Return the (X, Y) coordinate for the center point of the cell that contains the specified text.  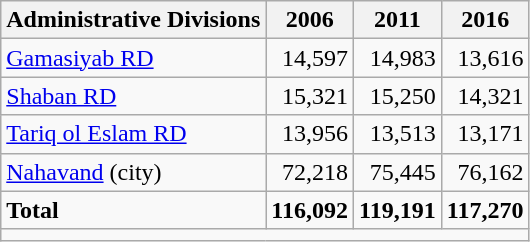
117,270 (485, 210)
13,616 (485, 58)
72,218 (310, 172)
14,321 (485, 96)
Tariq ol Eslam RD (134, 134)
15,321 (310, 96)
119,191 (398, 210)
2011 (398, 20)
14,597 (310, 58)
2006 (310, 20)
Nahavand (city) (134, 172)
76,162 (485, 172)
2016 (485, 20)
75,445 (398, 172)
14,983 (398, 58)
13,513 (398, 134)
116,092 (310, 210)
Administrative Divisions (134, 20)
Gamasiyab RD (134, 58)
Shaban RD (134, 96)
Total (134, 210)
13,956 (310, 134)
15,250 (398, 96)
13,171 (485, 134)
